Return the [x, y] coordinate for the center point of the cell that contains the specified text.  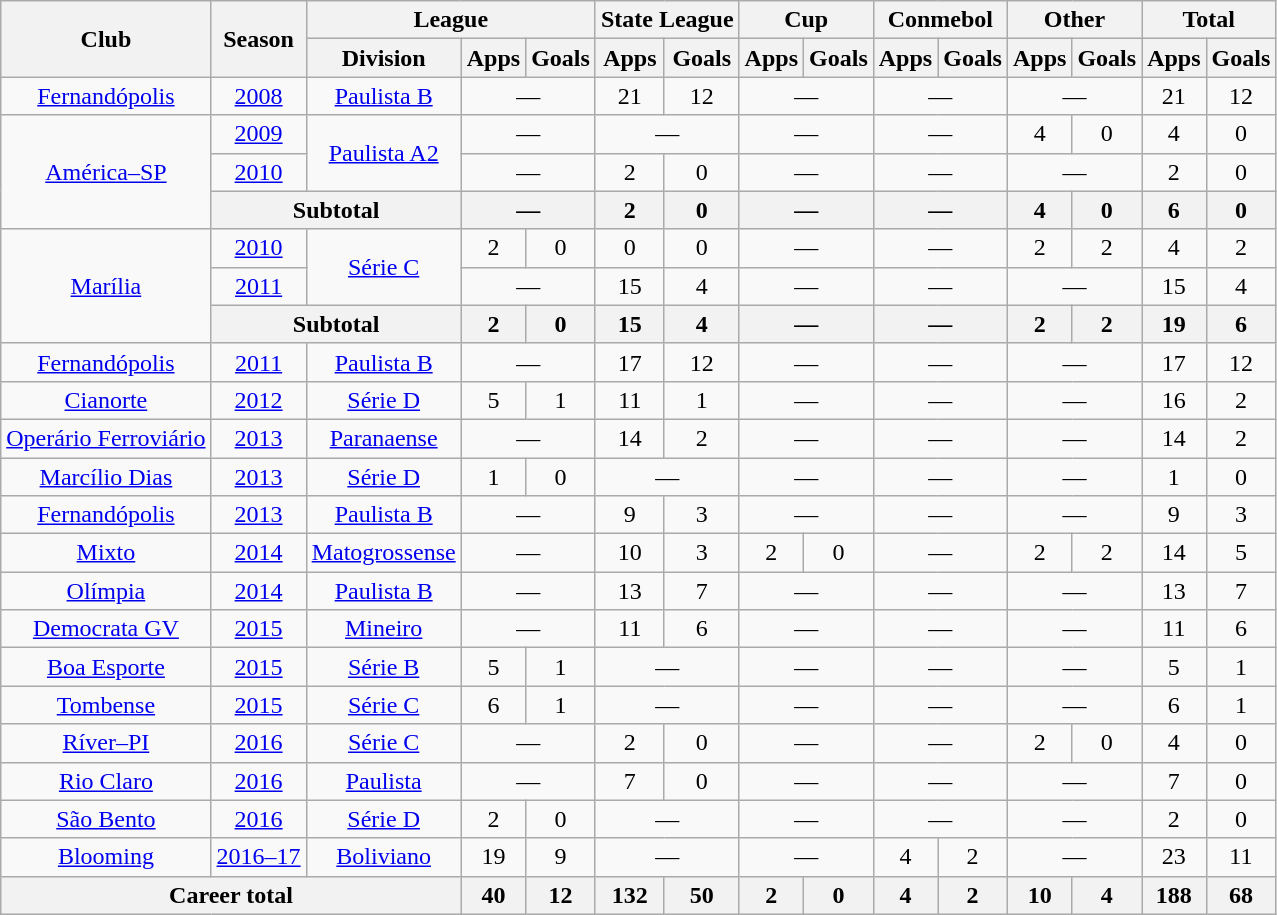
40 [493, 895]
Marília [106, 286]
Conmebol [940, 20]
Paranaense [384, 438]
2012 [258, 400]
Série B [384, 667]
Mineiro [384, 629]
Ríver–PI [106, 743]
188 [1174, 895]
State League [667, 20]
São Bento [106, 819]
Cianorte [106, 400]
Club [106, 39]
Rio Claro [106, 781]
Season [258, 39]
Olímpia [106, 591]
68 [1241, 895]
Democrata GV [106, 629]
Matogrossense [384, 553]
Career total [231, 895]
Paulista A2 [384, 153]
2008 [258, 96]
Division [384, 58]
Operário Ferroviário [106, 438]
Cup [806, 20]
Boliviano [384, 857]
Boa Esporte [106, 667]
League [450, 20]
Total [1209, 20]
50 [702, 895]
Paulista [384, 781]
16 [1174, 400]
132 [630, 895]
2016–17 [258, 857]
Other [1074, 20]
2009 [258, 134]
23 [1174, 857]
Marcílio Dias [106, 477]
Blooming [106, 857]
Mixto [106, 553]
América–SP [106, 172]
Tombense [106, 705]
